For the text-containing cell, return its midpoint in (X, Y) coordinate format. 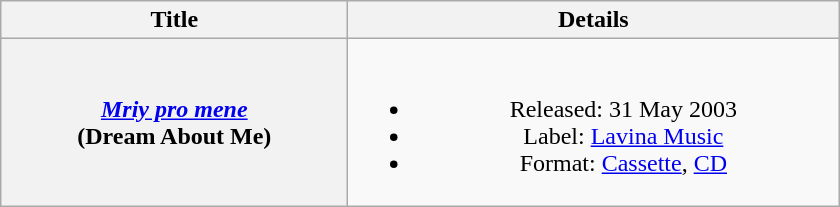
Released: 31 May 2003Label: Lavina MusicFormat: Cassette, CD (594, 122)
Details (594, 20)
Title (174, 20)
Mriy pro mene(Dream About Me) (174, 122)
